Return the (x, y) coordinate for the center point of the cell that contains the specified text.  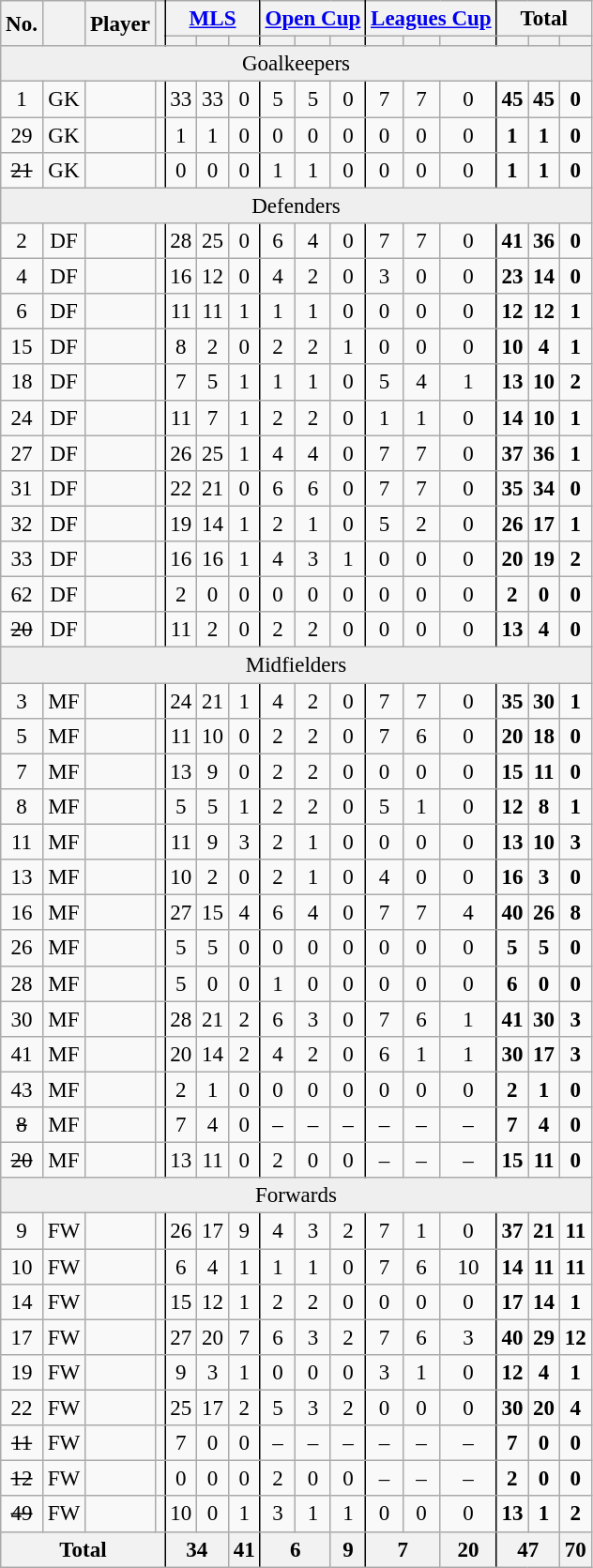
No. (23, 23)
62 (23, 595)
70 (575, 1549)
47 (527, 1549)
Leagues Cup (432, 19)
49 (23, 1515)
Player (120, 23)
MLS (212, 19)
Forwards (296, 1195)
43 (23, 1089)
23 (512, 277)
Goalkeepers (296, 64)
31 (23, 489)
Defenders (296, 206)
32 (23, 524)
Open Cup (312, 19)
Midfielders (296, 665)
